Provide the [x, y] coordinate of the cell's center where the given text is located.  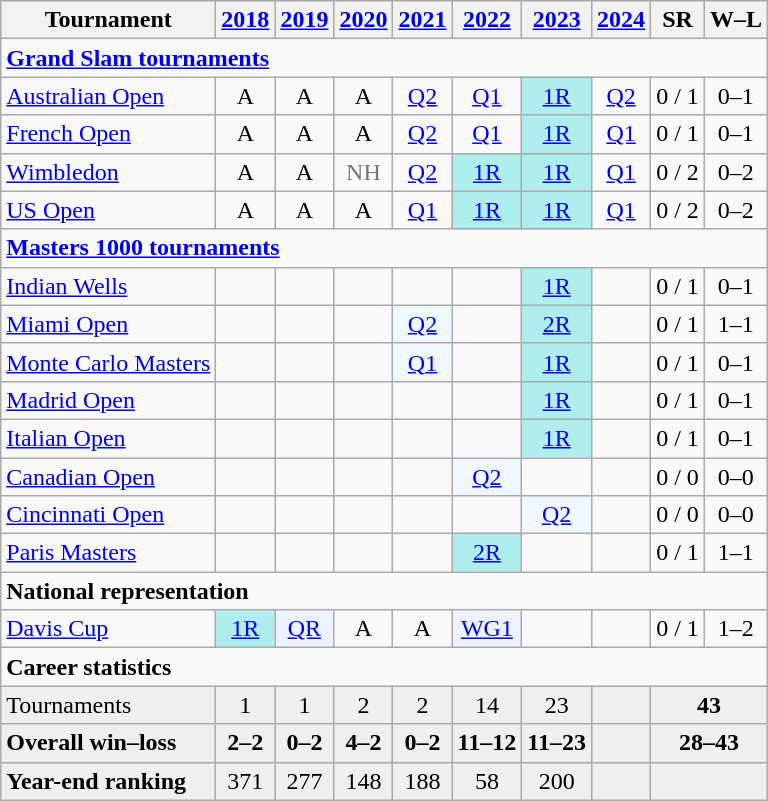
QR [304, 629]
1–2 [736, 629]
200 [557, 781]
2018 [246, 20]
US Open [108, 210]
2022 [487, 20]
Wimbledon [108, 172]
Madrid Open [108, 400]
188 [422, 781]
371 [246, 781]
23 [557, 705]
Tournaments [108, 705]
4–2 [364, 743]
Career statistics [384, 667]
Davis Cup [108, 629]
2021 [422, 20]
277 [304, 781]
NH [364, 172]
W–L [736, 20]
Tournament [108, 20]
Miami Open [108, 324]
National representation [384, 591]
Monte Carlo Masters [108, 362]
Canadian Open [108, 477]
Indian Wells [108, 286]
14 [487, 705]
2019 [304, 20]
43 [710, 705]
2023 [557, 20]
11–23 [557, 743]
148 [364, 781]
Italian Open [108, 438]
Australian Open [108, 96]
Grand Slam tournaments [384, 58]
2–2 [246, 743]
SR [678, 20]
28–43 [710, 743]
Overall win–loss [108, 743]
58 [487, 781]
French Open [108, 134]
11–12 [487, 743]
Paris Masters [108, 553]
2024 [622, 20]
Cincinnati Open [108, 515]
2020 [364, 20]
WG1 [487, 629]
Masters 1000 tournaments [384, 248]
Year-end ranking [108, 781]
